Return [X, Y] of the center of cell containing provided text 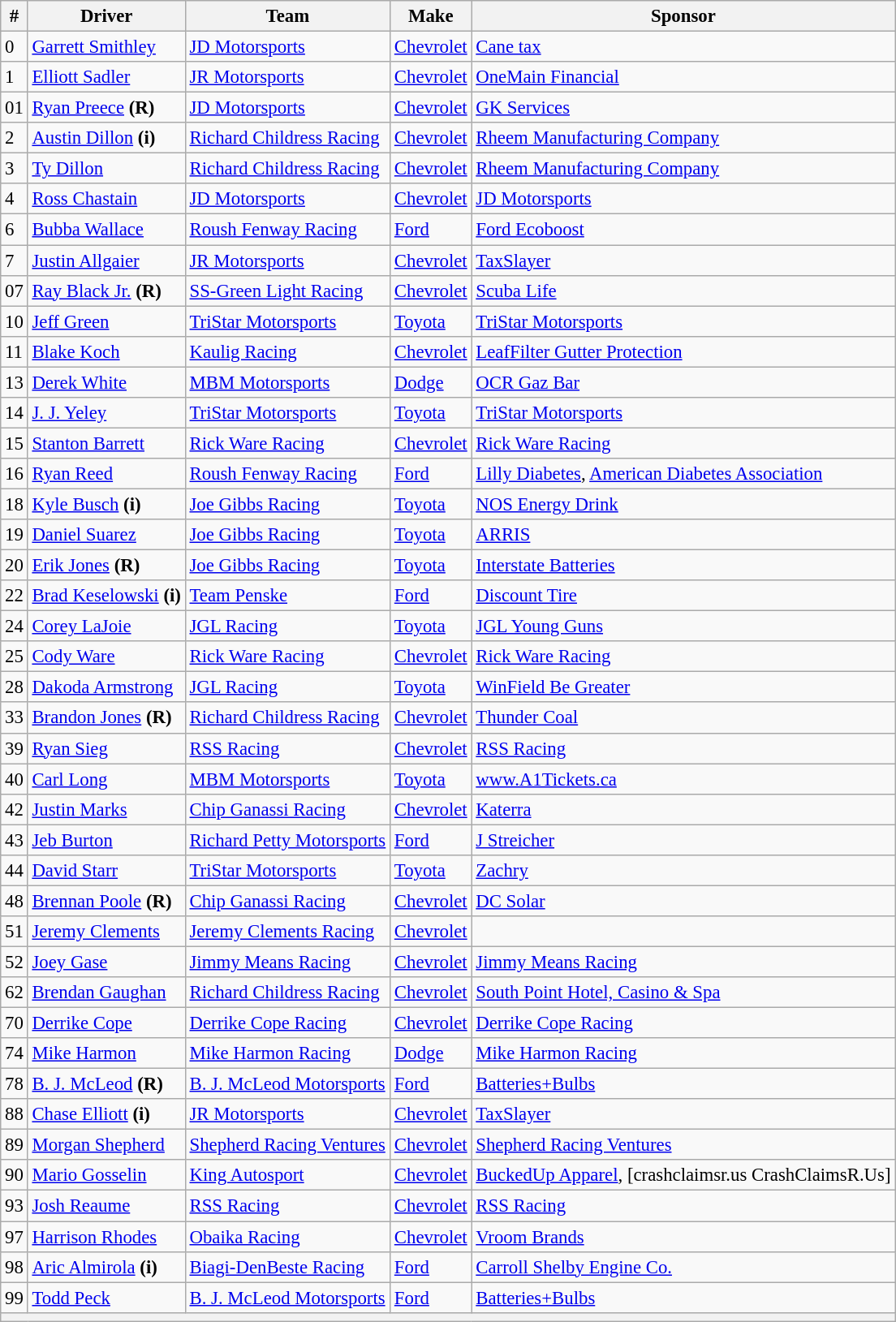
Blake Koch [106, 351]
Harrison Rhodes [106, 1237]
Biagi-DenBeste Racing [287, 1267]
Lilly Diabetes, American Diabetes Association [683, 474]
13 [15, 382]
11 [15, 351]
Ray Black Jr. (R) [106, 291]
Ryan Reed [106, 474]
LeafFilter Gutter Protection [683, 351]
78 [15, 1084]
J Streicher [683, 840]
DC Solar [683, 901]
SS-Green Light Racing [287, 291]
Kyle Busch (i) [106, 504]
Brendan Gaughan [106, 993]
Elliott Sadler [106, 77]
33 [15, 718]
15 [15, 443]
93 [15, 1206]
Jeremy Clements [106, 932]
10 [15, 321]
1 [15, 77]
Zachry [683, 871]
Morgan Shepherd [106, 1145]
42 [15, 809]
39 [15, 748]
David Starr [106, 871]
3 [15, 169]
Scuba Life [683, 291]
7 [15, 261]
Bubba Wallace [106, 230]
Mario Gosselin [106, 1176]
51 [15, 932]
14 [15, 413]
Ryan Preece (R) [106, 108]
90 [15, 1176]
Jeff Green [106, 321]
01 [15, 108]
6 [15, 230]
28 [15, 687]
Driver [106, 16]
24 [15, 627]
Mike Harmon [106, 1053]
Make [431, 16]
2 [15, 138]
Justin Allgaier [106, 261]
Carroll Shelby Engine Co. [683, 1267]
Richard Petty Motorsports [287, 840]
Josh Reaume [106, 1206]
89 [15, 1145]
GK Services [683, 108]
Daniel Suarez [106, 535]
Team Penske [287, 596]
20 [15, 566]
16 [15, 474]
Austin Dillon (i) [106, 138]
Todd Peck [106, 1298]
22 [15, 596]
Ross Chastain [106, 199]
# [15, 16]
Aric Almirola (i) [106, 1267]
4 [15, 199]
B. J. McLeod (R) [106, 1084]
0 [15, 47]
www.A1Tickets.ca [683, 779]
98 [15, 1267]
Interstate Batteries [683, 566]
BuckedUp Apparel, [crashclaimsr.us CrashClaimsR.Us] [683, 1176]
Garrett Smithley [106, 47]
52 [15, 962]
44 [15, 871]
Jeremy Clements Racing [287, 932]
Cane tax [683, 47]
Brandon Jones (R) [106, 718]
48 [15, 901]
Justin Marks [106, 809]
18 [15, 504]
Thunder Coal [683, 718]
Dakoda Armstrong [106, 687]
40 [15, 779]
Carl Long [106, 779]
07 [15, 291]
43 [15, 840]
Corey LaJoie [106, 627]
NOS Energy Drink [683, 504]
Chase Elliott (i) [106, 1114]
Cody Ware [106, 657]
Discount Tire [683, 596]
Ty Dillon [106, 169]
South Point Hotel, Casino & Spa [683, 993]
Stanton Barrett [106, 443]
Brad Keselowski (i) [106, 596]
Kaulig Racing [287, 351]
97 [15, 1237]
19 [15, 535]
Erik Jones (R) [106, 566]
74 [15, 1053]
OneMain Financial [683, 77]
99 [15, 1298]
Obaika Racing [287, 1237]
JGL Young Guns [683, 627]
King Autosport [287, 1176]
Derrike Cope [106, 1023]
ARRIS [683, 535]
WinField Be Greater [683, 687]
Jeb Burton [106, 840]
88 [15, 1114]
Brennan Poole (R) [106, 901]
Team [287, 16]
OCR Gaz Bar [683, 382]
Ford Ecoboost [683, 230]
Joey Gase [106, 962]
Katerra [683, 809]
Sponsor [683, 16]
25 [15, 657]
70 [15, 1023]
Derek White [106, 382]
J. J. Yeley [106, 413]
Vroom Brands [683, 1237]
Ryan Sieg [106, 748]
62 [15, 993]
